Determine the (X, Y) coordinate at the center of the cell enclosing the given text.  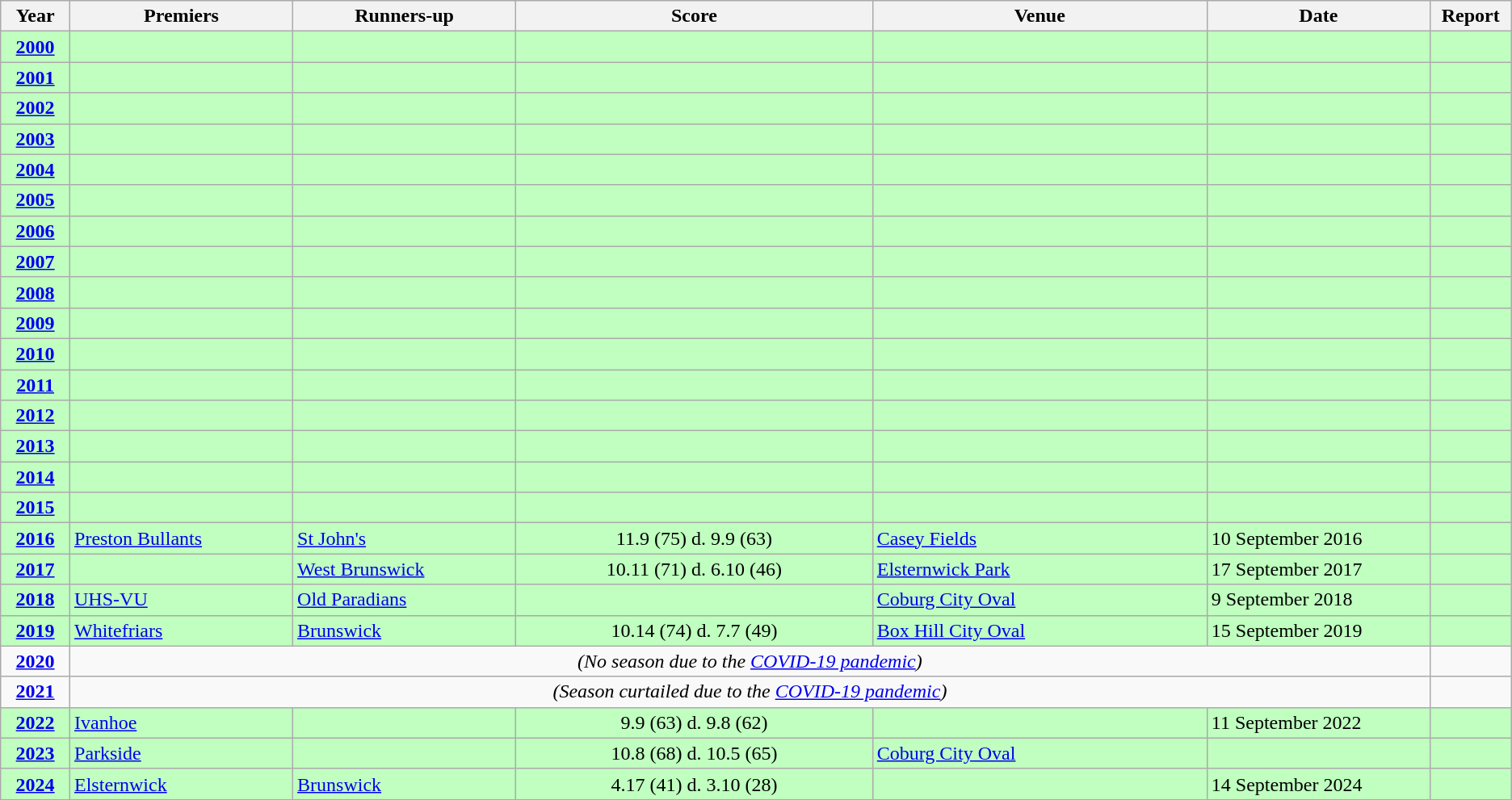
2024 (36, 784)
17 September 2017 (1318, 569)
10.8 (68) d. 10.5 (65) (695, 753)
9 September 2018 (1318, 600)
11.9 (75) d. 9.9 (63) (695, 538)
Elsternwick Park (1039, 569)
2001 (36, 77)
(Season curtailed due to the COVID-19 pandemic) (750, 692)
2006 (36, 231)
Year (36, 16)
Ivanhoe (182, 723)
11 September 2022 (1318, 723)
2004 (36, 170)
2008 (36, 292)
Date (1318, 16)
Score (695, 16)
UHS-VU (182, 600)
2022 (36, 723)
West Brunswick (405, 569)
Old Paradians (405, 600)
(No season due to the COVID-19 pandemic) (750, 661)
2016 (36, 538)
10.11 (71) d. 6.10 (46) (695, 569)
Preston Bullants (182, 538)
2012 (36, 416)
Whitefriars (182, 630)
4.17 (41) d. 3.10 (28) (695, 784)
Parkside (182, 753)
2018 (36, 600)
2011 (36, 385)
10.14 (74) d. 7.7 (49) (695, 630)
St John's (405, 538)
2015 (36, 508)
10 September 2016 (1318, 538)
2005 (36, 200)
2007 (36, 262)
2000 (36, 47)
2013 (36, 446)
2023 (36, 753)
Venue (1039, 16)
2014 (36, 477)
14 September 2024 (1318, 784)
Premiers (182, 16)
Report (1470, 16)
2021 (36, 692)
2003 (36, 139)
Box Hill City Oval (1039, 630)
2017 (36, 569)
2009 (36, 323)
Elsternwick (182, 784)
15 September 2019 (1318, 630)
Runners-up (405, 16)
2019 (36, 630)
2002 (36, 108)
9.9 (63) d. 9.8 (62) (695, 723)
2020 (36, 661)
Casey Fields (1039, 538)
2010 (36, 354)
